From the cell containing the given text, extract its center point as (X, Y) coordinate. 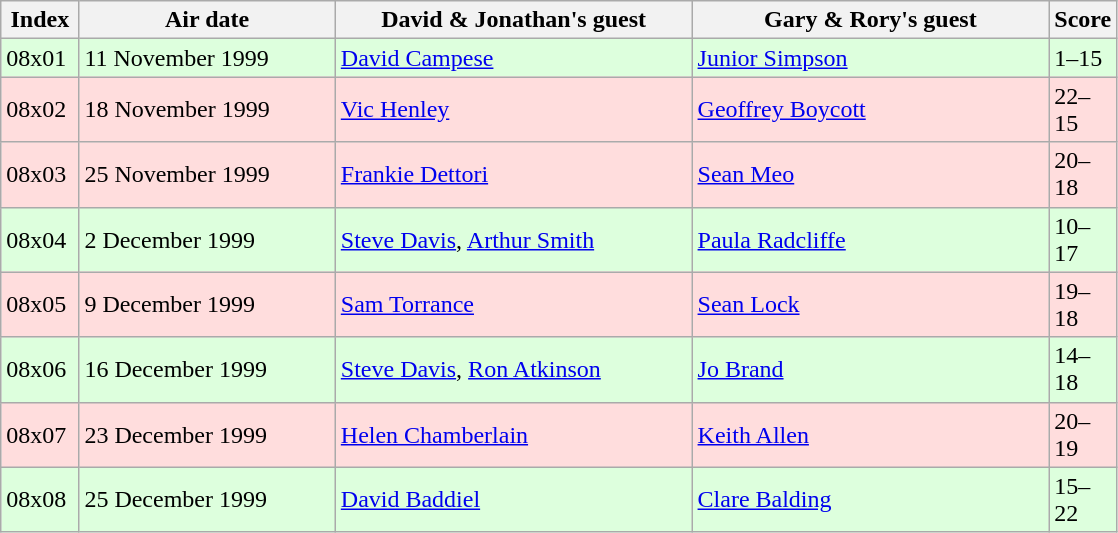
08x03 (40, 174)
2 December 1999 (207, 240)
08x04 (40, 240)
Vic Henley (514, 110)
08x07 (40, 434)
Air date (207, 20)
Steve Davis, Ron Atkinson (514, 370)
9 December 1999 (207, 304)
Helen Chamberlain (514, 434)
David Campese (514, 58)
25 December 1999 (207, 500)
22–15 (1083, 110)
08x05 (40, 304)
08x02 (40, 110)
10–17 (1083, 240)
Sean Lock (870, 304)
Paula Radcliffe (870, 240)
Sean Meo (870, 174)
08x01 (40, 58)
Steve Davis, Arthur Smith (514, 240)
Gary & Rory's guest (870, 20)
16 December 1999 (207, 370)
Keith Allen (870, 434)
25 November 1999 (207, 174)
Frankie Dettori (514, 174)
08x08 (40, 500)
Score (1083, 20)
20–19 (1083, 434)
Jo Brand (870, 370)
14–18 (1083, 370)
Geoffrey Boycott (870, 110)
23 December 1999 (207, 434)
Index (40, 20)
08x06 (40, 370)
19–18 (1083, 304)
David & Jonathan's guest (514, 20)
1–15 (1083, 58)
18 November 1999 (207, 110)
15–22 (1083, 500)
11 November 1999 (207, 58)
Clare Balding (870, 500)
Junior Simpson (870, 58)
David Baddiel (514, 500)
20–18 (1083, 174)
Sam Torrance (514, 304)
